Scan for the cell matching the given text and deliver its [X, Y] coordinate at center. 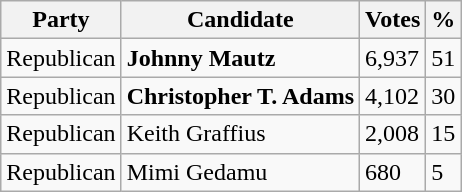
6,937 [393, 58]
5 [444, 172]
680 [393, 172]
Keith Graffius [240, 134]
15 [444, 134]
51 [444, 58]
Votes [393, 20]
Christopher T. Adams [240, 96]
Party [61, 20]
30 [444, 96]
Mimi Gedamu [240, 172]
Johnny Mautz [240, 58]
% [444, 20]
2,008 [393, 134]
Candidate [240, 20]
4,102 [393, 96]
